Search for the cell housing the specified text and yield its [X, Y] center coordinate. 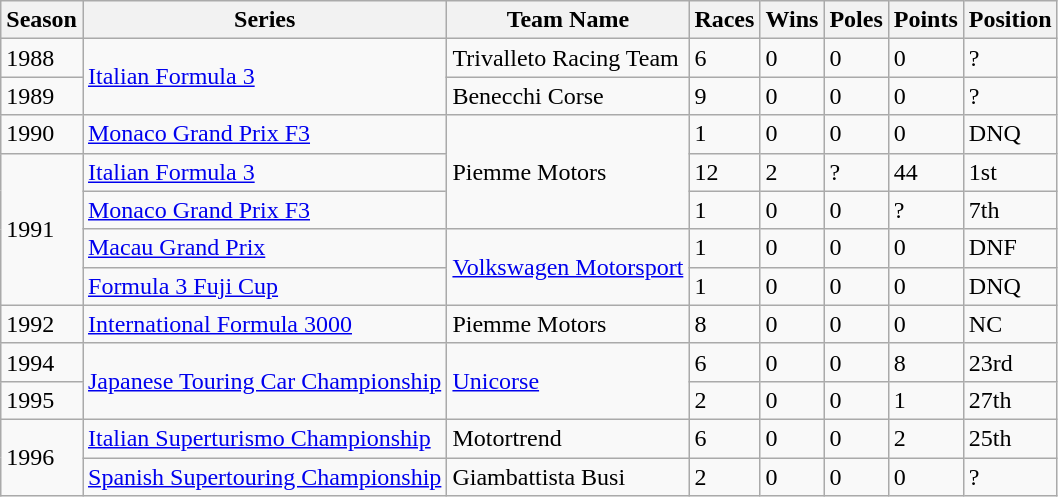
Benecchi Corse [568, 96]
23rd [1010, 362]
Wins [792, 20]
1996 [42, 457]
Unicorse [568, 381]
Formula 3 Fuji Cup [264, 286]
DNF [1010, 248]
NC [1010, 324]
9 [724, 96]
Season [42, 20]
Position [1010, 20]
Trivalleto Racing Team [568, 58]
1st [1010, 172]
Series [264, 20]
Giambattista Busi [568, 477]
Team Name [568, 20]
7th [1010, 210]
International Formula 3000 [264, 324]
1990 [42, 134]
Motortrend [568, 438]
Italian Superturismo Championship [264, 438]
1988 [42, 58]
1995 [42, 400]
1989 [42, 96]
44 [926, 172]
1992 [42, 324]
27th [1010, 400]
1994 [42, 362]
12 [724, 172]
25th [1010, 438]
Poles [856, 20]
Points [926, 20]
Volkswagen Motorsport [568, 267]
1991 [42, 229]
Japanese Touring Car Championship [264, 381]
Macau Grand Prix [264, 248]
Spanish Supertouring Championship [264, 477]
Races [724, 20]
